Extract the [X, Y] coordinate from the center of the cell holding the provided text.  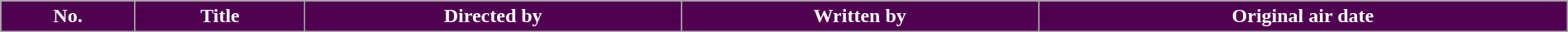
No. [68, 16]
Original air date [1303, 16]
Title [220, 16]
Written by [860, 16]
Directed by [493, 16]
